Locate the cell with the specified text and output its [X, Y] center coordinate. 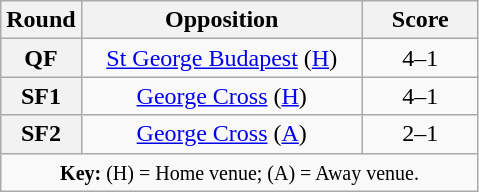
SF1 [41, 96]
Score [420, 20]
SF2 [41, 134]
QF [41, 58]
Round [41, 20]
2–1 [420, 134]
St George Budapest (H) [222, 58]
Opposition [222, 20]
George Cross (A) [222, 134]
George Cross (H) [222, 96]
Key: (H) = Home venue; (A) = Away venue. [240, 172]
